Provide the [x, y] coordinate of the cell's center where the given text is located.  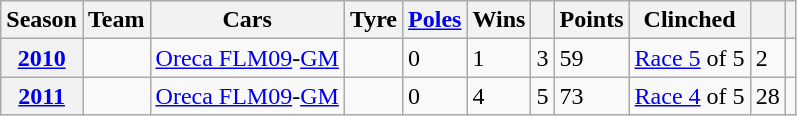
5 [542, 96]
Clinched [690, 20]
59 [592, 58]
Race 4 of 5 [690, 96]
Points [592, 20]
28 [768, 96]
Season [42, 20]
Wins [499, 20]
2011 [42, 96]
Cars [247, 20]
4 [499, 96]
Poles [435, 20]
Team [116, 20]
Tyre [373, 20]
2010 [42, 58]
73 [592, 96]
1 [499, 58]
2 [768, 58]
3 [542, 58]
Race 5 of 5 [690, 58]
